From the cell containing the given text, extract its center point as (x, y) coordinate. 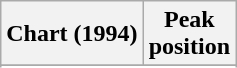
Peakposition (189, 34)
Chart (1994) (72, 34)
